Pinpoint the cell where the given text exists, returning its [x, y] midpoint coordinate. 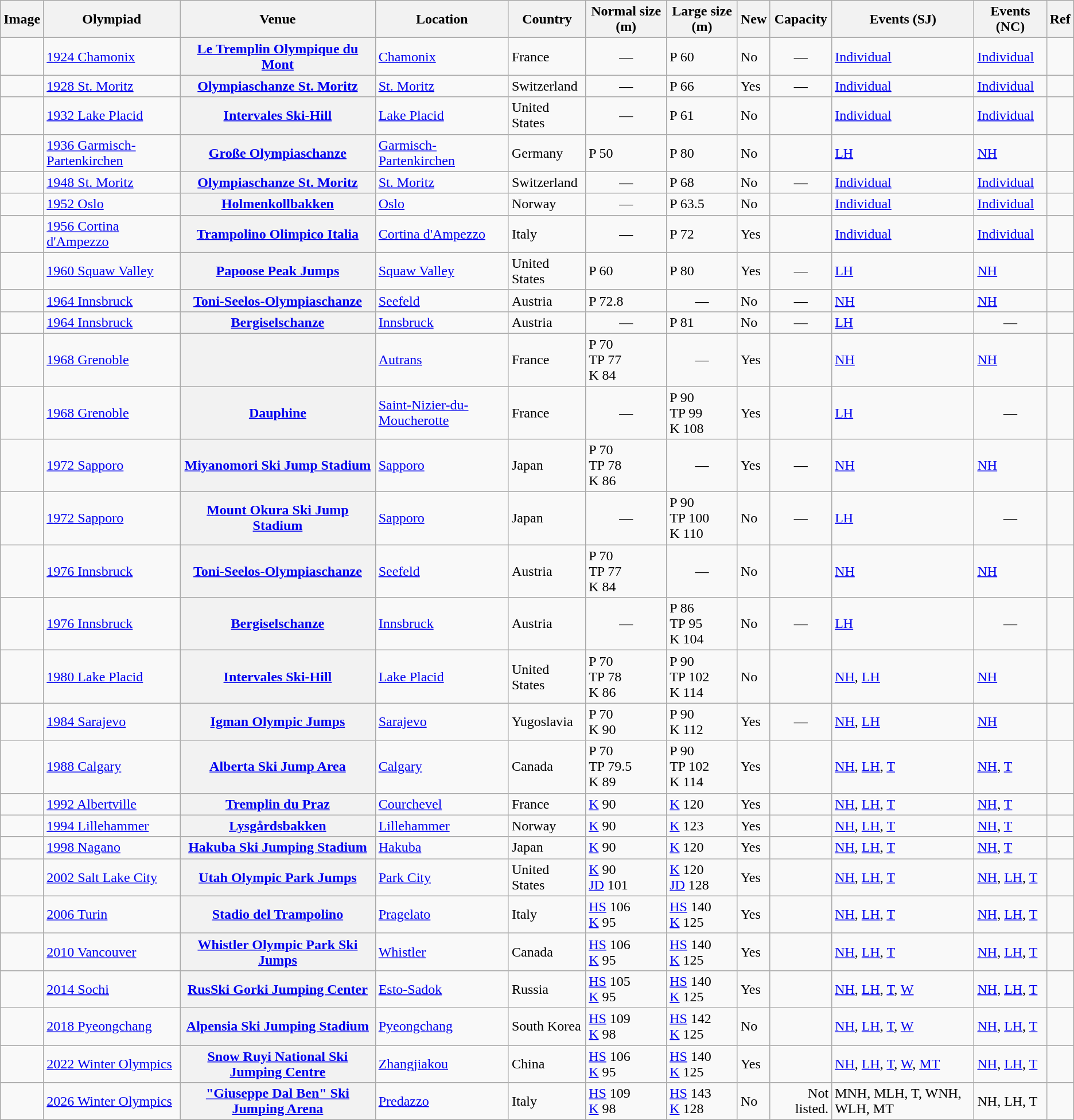
Venue [278, 19]
Park City [442, 877]
South Korea [547, 1027]
P 70TP 79.5K 89 [626, 767]
Country [547, 19]
K 90JD 101 [626, 877]
Calgary [442, 767]
HS 143 K 128 [702, 1101]
P 90TP 100K 110 [702, 518]
1988 Calgary [112, 767]
P 66 [702, 86]
Trampolino Olimpico Italia [278, 234]
RusSki Gorki Jumping Center [278, 989]
Le Tremplin Olympique du Mont [278, 56]
1932 Lake Placid [112, 116]
Pyeongchang [442, 1027]
P 72.8 [626, 301]
Germany [547, 153]
Dauphine [278, 413]
P 72 [702, 234]
NH, LH, T, W, MT [903, 1063]
New [753, 19]
Alpensia Ski Jumping Stadium [278, 1027]
Miyanomori Ski Jump Stadium [278, 466]
Utah Olympic Park Jumps [278, 877]
Autrans [442, 360]
2010 Vancouver [112, 952]
HS 142 K 125 [702, 1027]
"Giuseppe Dal Ben" Ski Jumping Arena [278, 1101]
Location [442, 19]
Alberta Ski Jump Area [278, 767]
Tremplin du Praz [278, 804]
1984 Sarajevo [112, 721]
Russia [547, 989]
1948 St. Moritz [112, 182]
1992 Albertville [112, 804]
K 120JD 128 [702, 877]
Not listed. [801, 1101]
1994 Lillehammer [112, 826]
1928 St. Moritz [112, 86]
2026 Winter Olympics [112, 1101]
Igman Olympic Jumps [278, 721]
Oslo [442, 204]
Papoose Peak Jumps [278, 271]
1960 Squaw Valley [112, 271]
HS 106K 95 [626, 1063]
1956 Cortina d'Ampezzo [112, 234]
1952 Oslo [112, 204]
Squaw Valley [442, 271]
Olympiad [112, 19]
Pragelato [442, 914]
Predazzo [442, 1101]
Zhangjiakou [442, 1063]
Lillehammer [442, 826]
P 70K 90 [626, 721]
Large size (m) [702, 19]
Garmisch-Partenkirchen [442, 153]
2002 Salt Lake City [112, 877]
P 86TP 95K 104 [702, 624]
Yugoslavia [547, 721]
K 123 [702, 826]
Capacity [801, 19]
1936 Garmisch-Partenkirchen [112, 153]
2018 Pyeongchang [112, 1027]
Sarajevo [442, 721]
Normal size (m) [626, 19]
Cortina d'Ampezzo [442, 234]
Events (NC) [1010, 19]
Stadio del Trampolino [278, 914]
Courchevel [442, 804]
Hakuba Ski Jumping Stadium [278, 848]
Image [22, 19]
Whistler Olympic Park Ski Jumps [278, 952]
Events (SJ) [903, 19]
Holmenkollbakken [278, 204]
MNH, MLH, T, WNH, WLH, MT [903, 1101]
China [547, 1063]
Große Olympiaschanze [278, 153]
P 90TP 99K 108 [702, 413]
P 90K 112 [702, 721]
2022 Winter Olympics [112, 1063]
Whistler [442, 952]
HS 105 K 95 [626, 989]
P 63.5 [702, 204]
Chamonix [442, 56]
1924 Chamonix [112, 56]
2014 Sochi [112, 989]
Snow Ruyi National Ski Jumping Centre [278, 1063]
1980 Lake Placid [112, 677]
P 81 [702, 322]
Hakuba [442, 848]
P 61 [702, 116]
Ref [1060, 19]
1998 Nagano [112, 848]
Mount Okura Ski Jump Stadium [278, 518]
Lysgårdsbakken [278, 826]
Saint-Nizier-du-Moucherotte [442, 413]
P 50 [626, 153]
Esto-Sadok [442, 989]
2006 Turin [112, 914]
P 68 [702, 182]
